Return the [X, Y] coordinate for the center point of the cell that contains the specified text.  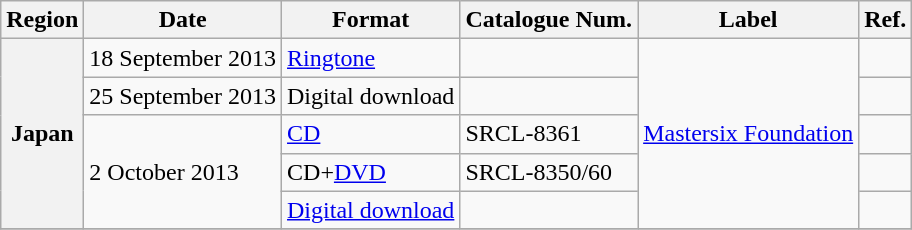
SRCL-8361 [549, 134]
Date [183, 20]
CD+DVD [371, 172]
Catalogue Num. [549, 20]
Japan [42, 134]
Label [748, 20]
SRCL-8350/60 [549, 172]
Ref. [886, 20]
Region [42, 20]
CD [371, 134]
25 September 2013 [183, 96]
18 September 2013 [183, 58]
Ringtone [371, 58]
Mastersix Foundation [748, 134]
Format [371, 20]
2 October 2013 [183, 172]
